Locate the cell with the specified text and output its (X, Y) center coordinate. 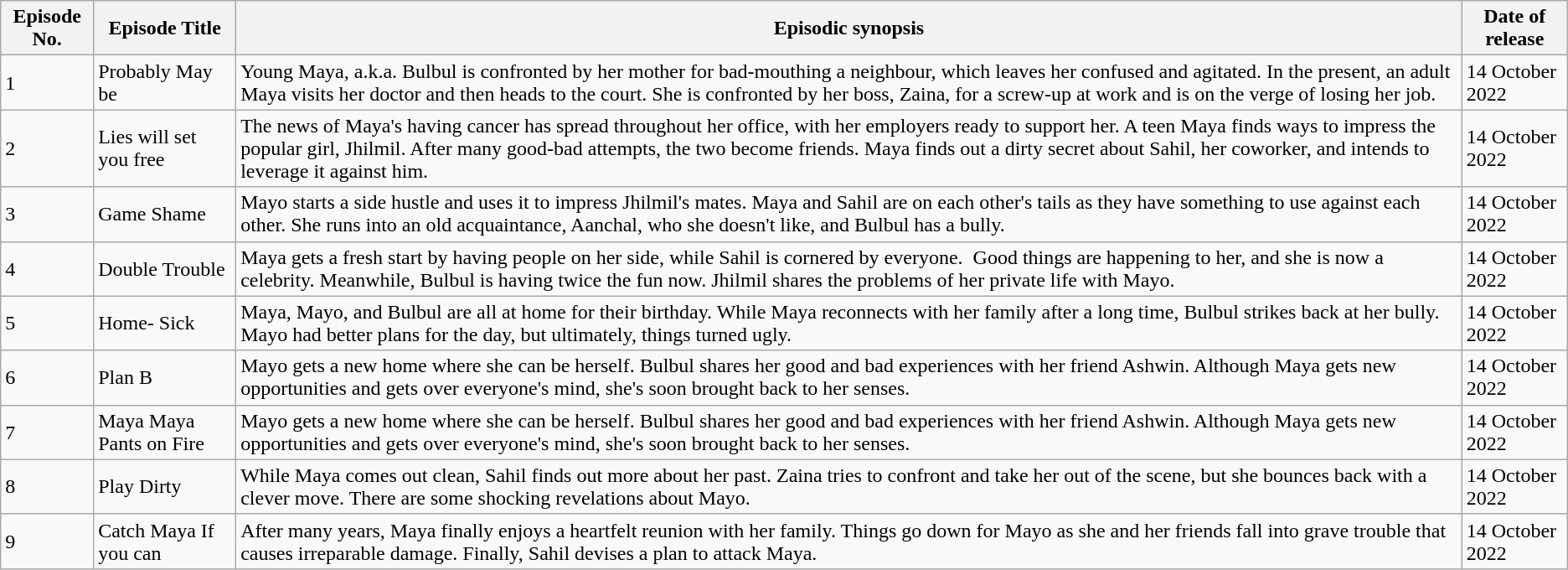
1 (47, 82)
Episode Title (165, 28)
Date of release (1514, 28)
Play Dirty (165, 486)
Plan B (165, 377)
Game Shame (165, 215)
4 (47, 268)
2 (47, 148)
Lies will set you free (165, 148)
Home- Sick (165, 324)
9 (47, 541)
Catch Maya If you can (165, 541)
Episode No. (47, 28)
Episodic synopsis (849, 28)
Double Trouble (165, 268)
Maya Maya Pants on Fire (165, 433)
7 (47, 433)
8 (47, 486)
5 (47, 324)
6 (47, 377)
3 (47, 215)
Probably May be (165, 82)
